Find where the given text appears and provide that cell's center as (x, y) coordinate. 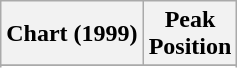
Chart (1999) (72, 34)
PeakPosition (190, 34)
